For the text-containing cell, return its midpoint in (X, Y) coordinate format. 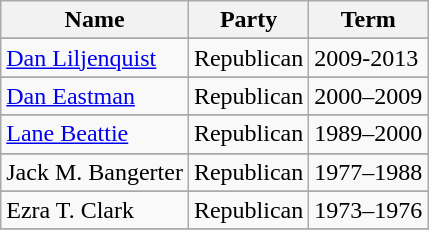
1989–2000 (368, 134)
1977–1988 (368, 172)
Term (368, 20)
2009-2013 (368, 58)
Dan Liljenquist (95, 58)
Dan Eastman (95, 96)
Party (248, 20)
Lane Beattie (95, 134)
Name (95, 20)
Ezra T. Clark (95, 210)
1973–1976 (368, 210)
Jack M. Bangerter (95, 172)
2000–2009 (368, 96)
